Capture the cell that displays the provided text and extract its (x, y) central coordinate. 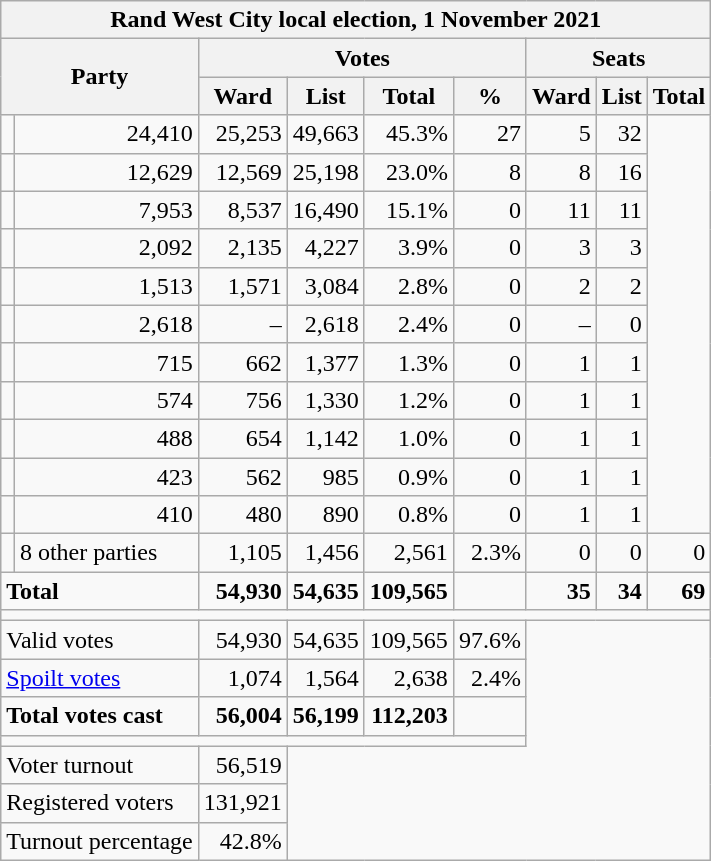
Seats (618, 58)
1,105 (242, 553)
890 (326, 515)
56,199 (326, 716)
42.8% (242, 841)
49,663 (326, 134)
1,564 (326, 678)
69 (679, 591)
3,084 (326, 286)
24,410 (106, 134)
8 other parties (106, 553)
3.9% (408, 248)
Rand West City local election, 1 November 2021 (356, 20)
23.0% (408, 172)
2.8% (408, 286)
574 (106, 400)
% (490, 96)
Voter turnout (100, 765)
35 (561, 591)
2,561 (408, 553)
0.9% (408, 477)
1.2% (408, 400)
Spoilt votes (100, 678)
0.8% (408, 515)
1,456 (326, 553)
7,953 (106, 210)
2,135 (242, 248)
1,377 (326, 362)
654 (242, 438)
410 (106, 515)
4,227 (326, 248)
Party (100, 77)
1,513 (106, 286)
662 (242, 362)
480 (242, 515)
Valid votes (100, 640)
15.1% (408, 210)
56,004 (242, 716)
Votes (362, 58)
1,074 (242, 678)
Total votes cast (100, 716)
25,253 (242, 134)
2,092 (106, 248)
5 (561, 134)
1.0% (408, 438)
2,638 (408, 678)
Registered voters (100, 803)
1,142 (326, 438)
756 (242, 400)
2.3% (490, 553)
34 (622, 591)
16,490 (326, 210)
1,571 (242, 286)
16 (622, 172)
423 (106, 477)
56,519 (242, 765)
Turnout percentage (100, 841)
488 (106, 438)
1.3% (408, 362)
45.3% (408, 134)
12,569 (242, 172)
27 (490, 134)
112,203 (408, 716)
131,921 (242, 803)
1,330 (326, 400)
32 (622, 134)
12,629 (106, 172)
562 (242, 477)
985 (326, 477)
715 (106, 362)
8,537 (242, 210)
97.6% (490, 640)
25,198 (326, 172)
